Return (X, Y) of the center of cell containing provided text 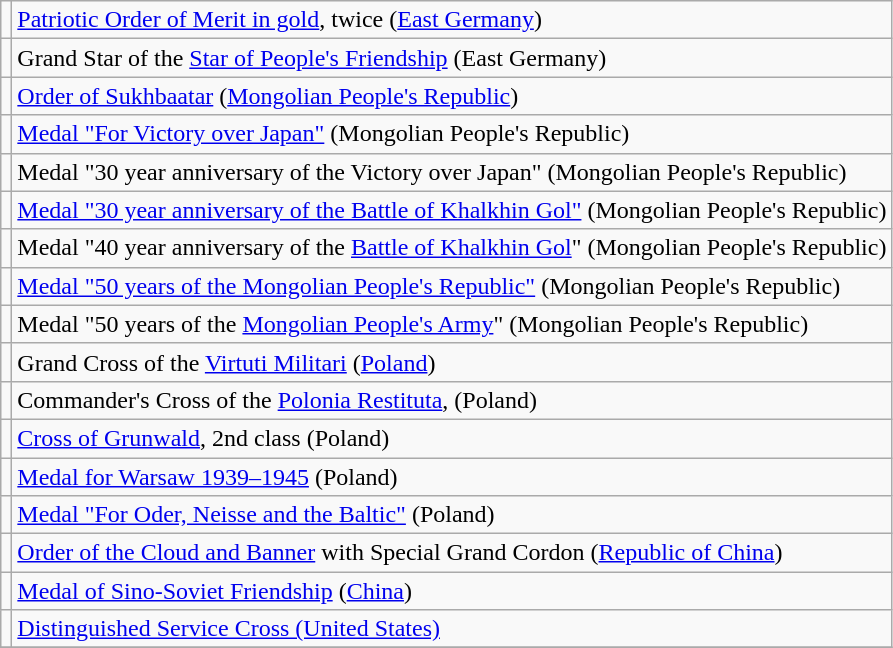
Medal "30 year anniversary of the Victory over Japan" (Mongolian People's Republic) (452, 172)
Grand Cross of the Virtuti Militari (Poland) (452, 362)
Medal "50 years of the Mongolian People's Republic" (Mongolian People's Republic) (452, 286)
Order of the Cloud and Banner with Special Grand Cordon (Republic of China) (452, 553)
Medal for Warsaw 1939–1945 (Poland) (452, 477)
Patriotic Order of Merit in gold, twice (East Germany) (452, 20)
Distinguished Service Cross (United States) (452, 629)
Cross of Grunwald, 2nd class (Poland) (452, 438)
Order of Sukhbaatar (Mongolian People's Republic) (452, 96)
Medal "For Victory over Japan" (Mongolian People's Republic) (452, 134)
Medal of Sino-Soviet Friendship (China) (452, 591)
Medal "40 year anniversary of the Battle of Khalkhin Gol" (Mongolian People's Republic) (452, 248)
Commander's Cross of the Polonia Restituta, (Poland) (452, 400)
Medal "50 years of the Mongolian People's Army" (Mongolian People's Republic) (452, 324)
Grand Star of the Star of People's Friendship (East Germany) (452, 58)
Medal "30 year anniversary of the Battle of Khalkhin Gol" (Mongolian People's Republic) (452, 210)
Medal "For Oder, Neisse and the Baltic" (Poland) (452, 515)
